Detect which cell encompasses the target text, then output its (x, y) center coordinate. 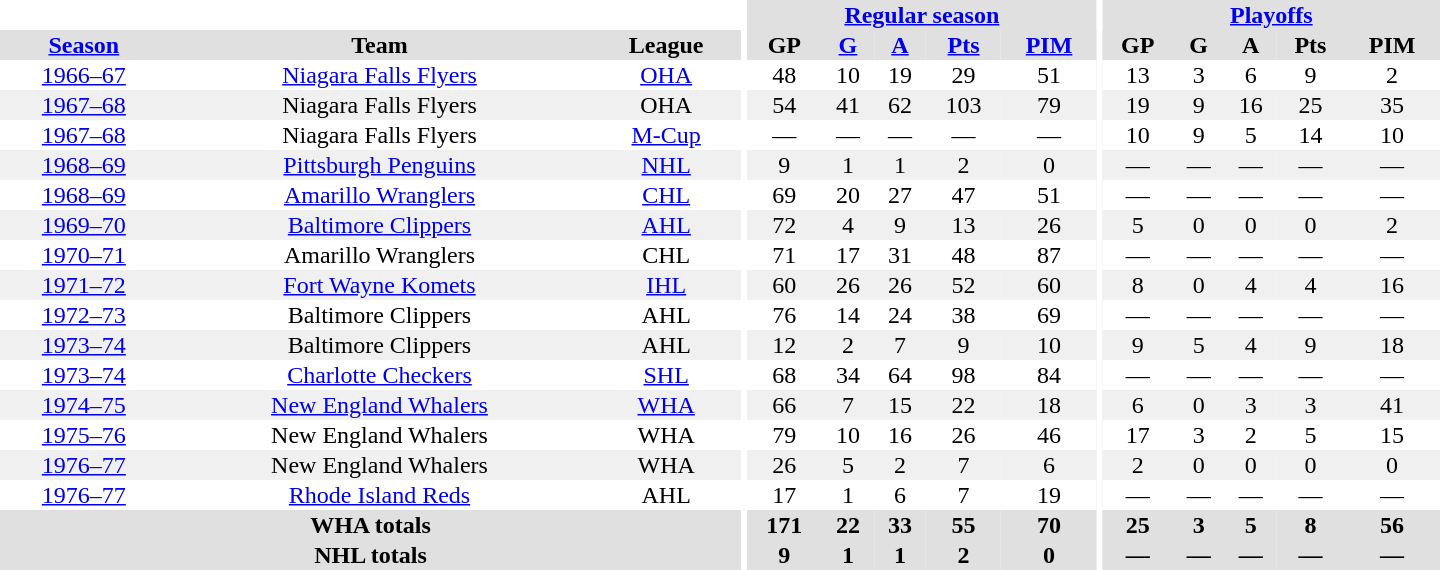
1975–76 (84, 435)
47 (964, 195)
Season (84, 45)
70 (1049, 525)
24 (900, 315)
71 (784, 255)
Team (380, 45)
Playoffs (1272, 15)
87 (1049, 255)
WHA totals (370, 525)
20 (848, 195)
34 (848, 375)
52 (964, 285)
66 (784, 405)
1972–73 (84, 315)
171 (784, 525)
98 (964, 375)
1966–67 (84, 75)
M-Cup (666, 135)
62 (900, 105)
Regular season (922, 15)
1974–75 (84, 405)
SHL (666, 375)
27 (900, 195)
1969–70 (84, 225)
Fort Wayne Komets (380, 285)
Pittsburgh Penguins (380, 165)
NHL (666, 165)
1971–72 (84, 285)
League (666, 45)
64 (900, 375)
46 (1049, 435)
68 (784, 375)
Rhode Island Reds (380, 495)
1970–71 (84, 255)
72 (784, 225)
12 (784, 345)
84 (1049, 375)
NHL totals (370, 555)
76 (784, 315)
29 (964, 75)
35 (1392, 105)
33 (900, 525)
54 (784, 105)
IHL (666, 285)
55 (964, 525)
Charlotte Checkers (380, 375)
56 (1392, 525)
38 (964, 315)
31 (900, 255)
103 (964, 105)
